Identify which cell holds the provided text, then report its [X, Y] central coordinate. 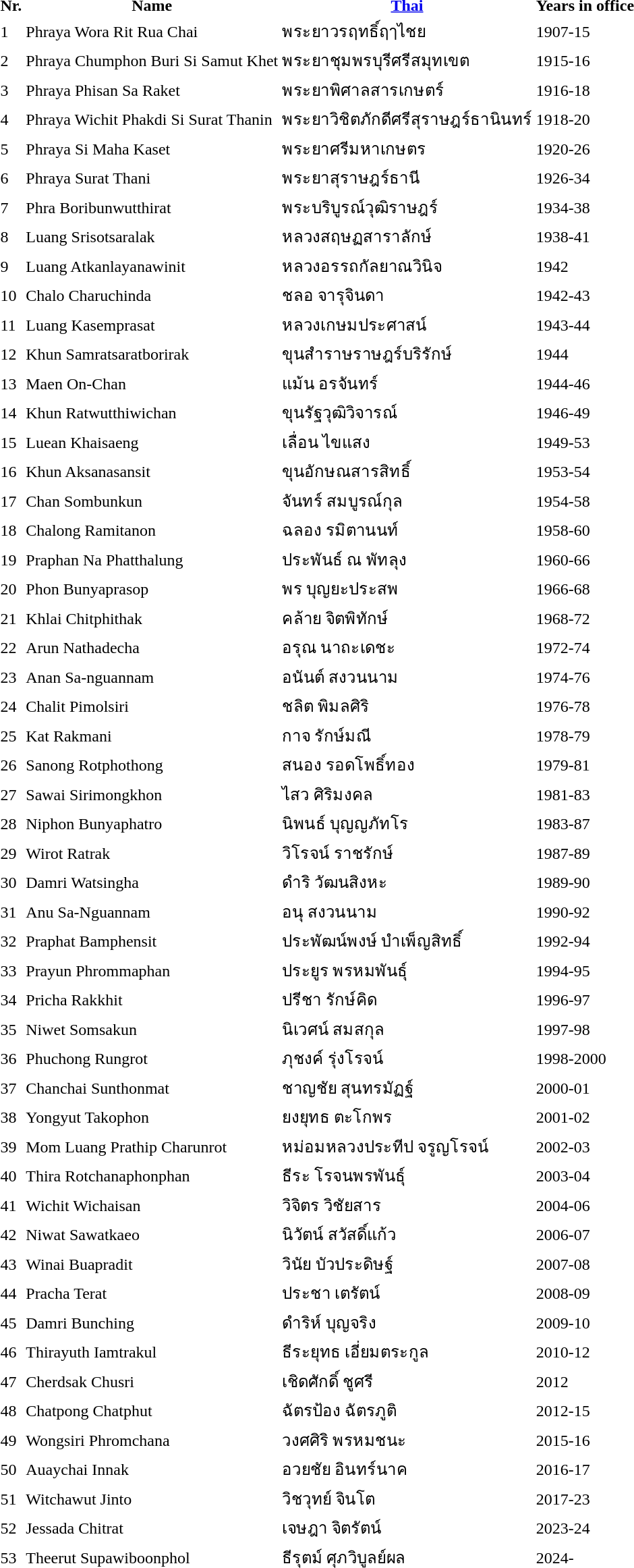
หลวงอรรถกัลยาณวินิจ [407, 266]
Jessada Chitrat [152, 1528]
Damri Bunching [152, 1322]
ดำริห์ บุญจริง [407, 1322]
Phuchong Rungrot [152, 1058]
Anu Sa-Nguannam [152, 912]
Khlai Chitphithak [152, 618]
Sawai Sirimongkhon [152, 794]
ประยูร พรหมพันธุ์ [407, 970]
Phra Boribunwutthirat [152, 207]
Prayun Phrommaphan [152, 970]
ประพัฒน์พงษ์ บำเพ็ญสิทธิ์ [407, 941]
Khun Aksanasansit [152, 471]
Wongsiri Phromchana [152, 1440]
นิเวศน์ สมสกุล [407, 1029]
แม้น อรจันทร์ [407, 383]
Sanong Rotphothong [152, 765]
Winai Buapradit [152, 1264]
Arun Nathadecha [152, 648]
วิโรจน์ ราชรักษ์ [407, 853]
ดำริ วัฒนสิงหะ [407, 883]
วิชวุทย์ จินโต [407, 1499]
Phraya Wichit Phakdi Si Surat Thanin [152, 119]
Luang Srisotsaralak [152, 236]
พระยาศรีมหาเกษตร [407, 148]
Witchawut Jinto [152, 1499]
Auaychai Innak [152, 1469]
อรุณ นาถะเดชะ [407, 648]
Phon Bunyaprasop [152, 588]
Kat Rakmani [152, 735]
Praphat Bamphensit [152, 941]
หม่อมหลวงประทีป จรูญโรจน์ [407, 1146]
หลวงเกษมประศาสน์ [407, 325]
Chalo Charuchinda [152, 296]
Chalit Pimolsiri [152, 706]
Luang Atkanlayanawinit [152, 266]
อนุ สงวนนาม [407, 912]
Pricha Rakkhit [152, 1000]
Phraya Si Maha Kaset [152, 148]
เลื่อน ไขแสง [407, 442]
ขุนสำราษราษฎร์บริรักษ์ [407, 354]
ประชา เตรัตน์ [407, 1293]
กาจ รักษ์มณี [407, 735]
อนันต์ สงวนนาม [407, 677]
เชิดศักดิ์ ชูศรี [407, 1381]
ธีระ โรจนพรพันธุ์ [407, 1175]
Niwat Sawatkaeo [152, 1235]
Niphon Bunyaphatro [152, 823]
วงศศิริ พรหมชนะ [407, 1440]
พระยาวิชิตภักดีศรีสุราษฎร์ธานินทร์ [407, 119]
คล้าย จิตพิทักษ์ [407, 618]
พระยาสุราษฎร์ธานี [407, 178]
ไสว ศิริมงคล [407, 794]
Praphan Na Phatthalung [152, 559]
Wirot Ratrak [152, 853]
พระบริบูรณ์วุฒิราษฎร์ [407, 207]
อวยชัย อินทร์นาค [407, 1469]
ชาญชัย สุนทรมัฏฐ์ [407, 1088]
ธีระยุทธ เอี่ยมตระกูล [407, 1352]
Chalong Ramitanon [152, 530]
ฉัตรป้อง ฉัตรภูติ [407, 1410]
Pracha Terat [152, 1293]
Khun Samratsaratborirak [152, 354]
ฉลอง รมิตานนท์ [407, 530]
ขุนอักษณสารสิทธิ์ [407, 471]
ปรีชา รักษ์คิด [407, 1000]
ชลอ จารุจินดา [407, 296]
Chan Sombunkun [152, 501]
Chatpong Chatphut [152, 1410]
จันทร์ สมบูรณ์กุล [407, 501]
ประพันธ์ ณ พัทลุง [407, 559]
พระยาชุมพรบุรีศรีสมุทเขต [407, 61]
เจษฎา จิตรัตน์ [407, 1528]
Maen On-Chan [152, 383]
พระยาวรฤทธิ์ฤๅไชย [407, 31]
นิวัตน์ สวัสดิ์แก้ว [407, 1235]
Mom Luang Prathip Charunrot [152, 1146]
หลวงสฤษฏสาราลักษ์ [407, 236]
Phraya Surat Thani [152, 178]
วิจิตร วิชัยสาร [407, 1205]
Cherdsak Chusri [152, 1381]
Phraya Wora Rit Rua Chai [152, 31]
Anan Sa-nguannam [152, 677]
ภุชงค์ รุ่งโรจน์ [407, 1058]
สนอง รอดโพธิ์ทอง [407, 765]
Luean Khaisaeng [152, 442]
Wichit Wichaisan [152, 1205]
Thira Rotchanaphonphan [152, 1175]
Khun Ratwutthiwichan [152, 413]
Chanchai Sunthonmat [152, 1088]
Phraya Phisan Sa Raket [152, 90]
Phraya Chumphon Buri Si Samut Khet [152, 61]
ขุนรัฐวุฒิวิจารณ์ [407, 413]
Luang Kasemprasat [152, 325]
นิพนธ์ บุญญภัทโร [407, 823]
Damri Watsingha [152, 883]
Yongyut Takophon [152, 1117]
Niwet Somsakun [152, 1029]
Thirayuth Iamtrakul [152, 1352]
พระยาพิศาลสารเกษตร์ [407, 90]
วินัย บัวประดิษฐ์ [407, 1264]
พร บุญยะประสพ [407, 588]
ยงยุทธ ตะโกพร [407, 1117]
ชลิต พิมลศิริ [407, 706]
